Return (X, Y) of the center of cell containing provided text 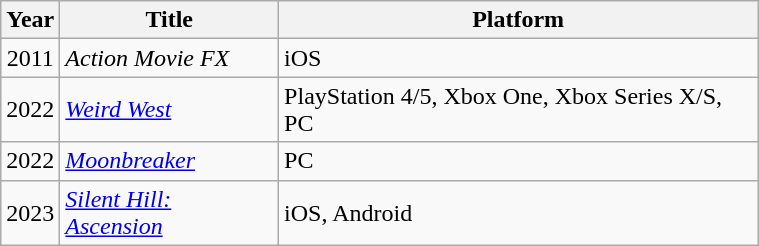
PC (518, 161)
Silent Hill: Ascension (170, 212)
Action Movie FX (170, 58)
Platform (518, 20)
Year (30, 20)
2023 (30, 212)
PlayStation 4/5, Xbox One, Xbox Series X/S, PC (518, 110)
Title (170, 20)
iOS, Android (518, 212)
2011 (30, 58)
Moonbreaker (170, 161)
Weird West (170, 110)
iOS (518, 58)
